Identify which cell holds the provided text, then report its [x, y] central coordinate. 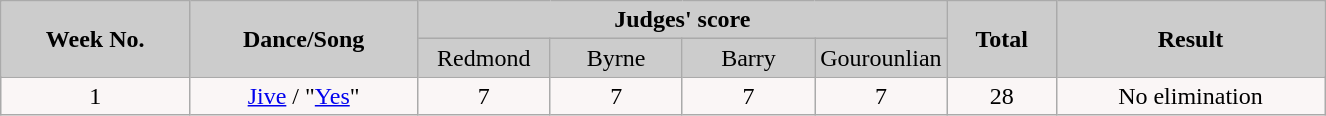
28 [1002, 96]
Total [1002, 39]
No elimination [1190, 96]
Byrne [616, 58]
Dance/Song [304, 39]
Redmond [484, 58]
1 [96, 96]
Jive / "Yes" [304, 96]
Judges' score [683, 20]
Result [1190, 39]
Barry [748, 58]
Gourounlian [881, 58]
Week No. [96, 39]
